Identify which cell holds the provided text, then report its (x, y) central coordinate. 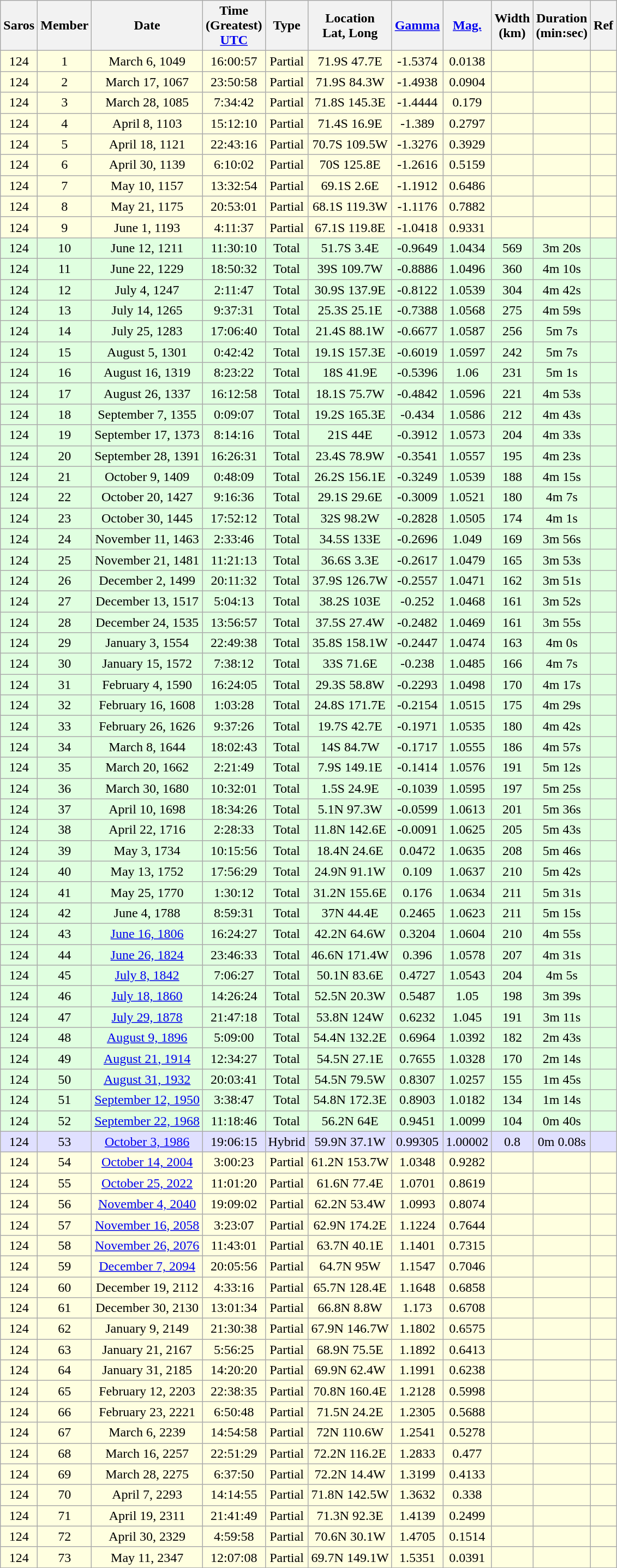
13:01:34 (233, 1308)
5m 36s (562, 809)
162 (512, 580)
Ref (603, 26)
1.5S 24.9E (350, 788)
71 (64, 1516)
6:10:02 (233, 165)
-0.4842 (417, 394)
1:30:12 (233, 892)
4:59:58 (233, 1536)
4m 59s (562, 311)
1.0587 (467, 331)
304 (512, 290)
71.4S 16.9E (350, 123)
0m 0.08s (562, 1142)
46.6N 171.4W (350, 955)
0.8307 (417, 1079)
-1.5374 (417, 61)
-0.3009 (417, 497)
April 7, 2293 (147, 1495)
February 4, 1590 (147, 685)
11:30:10 (233, 248)
28 (64, 622)
48 (64, 1038)
14:54:58 (233, 1433)
0.3204 (417, 934)
17:06:40 (233, 331)
53.8N 124W (350, 1017)
1.1802 (417, 1329)
7 (64, 186)
October 9, 1409 (147, 477)
186 (512, 747)
242 (512, 352)
0.9331 (467, 227)
-0.434 (417, 414)
-0.252 (417, 601)
1.1892 (417, 1350)
0.2797 (467, 123)
0:42:42 (233, 352)
1.0468 (467, 601)
21 (64, 477)
16:24:27 (233, 934)
2m 14s (562, 1059)
197 (512, 788)
7:06:27 (233, 976)
22:38:35 (233, 1391)
August 5, 1301 (147, 352)
3 (64, 103)
73 (64, 1557)
70S 125.8E (350, 165)
1m 45s (562, 1079)
March 28, 2275 (147, 1474)
0.5278 (467, 1433)
5m 43s (562, 830)
18 (64, 414)
1.0515 (467, 705)
March 17, 1067 (147, 82)
24.9N 91.1W (350, 871)
1.0479 (467, 560)
21.4S 88.1W (350, 331)
69 (64, 1474)
10 (64, 248)
72 (64, 1536)
-0.9649 (417, 248)
3:38:47 (233, 1100)
-0.1971 (417, 726)
1.0595 (467, 788)
January 15, 1572 (147, 664)
17:52:12 (233, 518)
January 9, 2149 (147, 1329)
24 (64, 539)
188 (512, 477)
1.0578 (467, 955)
0.7882 (467, 206)
8:59:31 (233, 913)
1.3632 (417, 1495)
August 16, 1319 (147, 373)
1.0485 (467, 664)
June 16, 1806 (147, 934)
4m 29s (562, 705)
3m 39s (562, 996)
-0.2557 (417, 580)
1.0557 (467, 456)
4m 57s (562, 747)
71.3N 92.3E (350, 1516)
Duration(min:sec) (562, 26)
1.0635 (467, 851)
23 (64, 518)
37.5S 27.4W (350, 622)
12:34:27 (233, 1059)
14 (64, 331)
-0.2696 (417, 539)
13:32:54 (233, 186)
-0.2293 (417, 685)
43 (64, 934)
18S 41.9E (350, 373)
1.173 (417, 1308)
275 (512, 311)
8:23:22 (233, 373)
0.6964 (417, 1038)
1.2305 (417, 1412)
4m 5s (562, 976)
29 (64, 643)
27 (64, 601)
4m 17s (562, 685)
231 (512, 373)
134 (512, 1100)
April 22, 1716 (147, 830)
-0.3912 (417, 435)
29.1S 29.6E (350, 497)
August 26, 1337 (147, 394)
71.8S 145.3E (350, 103)
0.5998 (467, 1391)
18:02:43 (233, 747)
0.9282 (467, 1162)
38.2S 103E (350, 601)
70.8N 160.4E (350, 1391)
72.2N 116.2E (350, 1453)
0.7315 (467, 1245)
May 13, 1752 (147, 871)
March 8, 1644 (147, 747)
22:51:29 (233, 1453)
0.8 (512, 1142)
Date (147, 26)
69.1S 2.6E (350, 186)
1.0099 (467, 1121)
45 (64, 976)
13:56:57 (233, 622)
15 (64, 352)
1.045 (467, 1017)
7:38:12 (233, 664)
1.0498 (467, 685)
June 4, 1788 (147, 913)
November 26, 2076 (147, 1245)
360 (512, 269)
56 (64, 1204)
7.9S 149.1E (350, 768)
12:07:08 (233, 1557)
37N 44.4E (350, 913)
1.0257 (467, 1079)
65 (64, 1391)
11:01:20 (233, 1183)
12 (64, 290)
1.0469 (467, 622)
29.3S 58.8W (350, 685)
34.5S 133E (350, 539)
1.0613 (467, 809)
46 (64, 996)
42 (64, 913)
0.4133 (467, 1474)
-0.2828 (417, 518)
256 (512, 331)
67 (64, 1433)
61.2N 153.7W (350, 1162)
November 4, 2040 (147, 1204)
0.396 (417, 955)
1.2541 (417, 1433)
1.0586 (467, 414)
0.8903 (417, 1100)
May 10, 1157 (147, 186)
-0.1414 (417, 768)
9 (64, 227)
1.4705 (417, 1536)
Type (287, 26)
0.176 (417, 892)
49 (64, 1059)
-0.1039 (417, 788)
0.6858 (467, 1287)
36.6S 3.3E (350, 560)
5m 42s (562, 871)
50 (64, 1079)
-0.2482 (417, 622)
1.0496 (467, 269)
20:03:41 (233, 1079)
50.1N 83.6E (350, 976)
54.8N 172.3E (350, 1100)
5m 15s (562, 913)
5 (64, 144)
31 (64, 685)
19:06:15 (233, 1142)
64 (64, 1370)
1.0993 (417, 1204)
0:09:07 (233, 414)
4m 1s (562, 518)
5:04:13 (233, 601)
1.1401 (417, 1245)
1.0555 (467, 747)
0:48:09 (233, 477)
2:11:47 (233, 290)
11:18:46 (233, 1121)
June 26, 1824 (147, 955)
April 8, 1103 (147, 123)
59.9N 37.1W (350, 1142)
-0.3541 (417, 456)
21S 44E (350, 435)
55 (64, 1183)
January 31, 2185 (147, 1370)
6:37:50 (233, 1474)
15:12:10 (233, 123)
0.7644 (467, 1225)
14:26:24 (233, 996)
569 (512, 248)
10:15:56 (233, 851)
182 (512, 1038)
0.8619 (467, 1183)
0.7046 (467, 1266)
4m 23s (562, 456)
-1.1176 (417, 206)
47 (64, 1017)
March 30, 1680 (147, 788)
16:12:58 (233, 394)
-0.8886 (417, 269)
44 (64, 955)
July 4, 1247 (147, 290)
May 3, 1734 (147, 851)
0.5688 (467, 1412)
52 (64, 1121)
-1.0418 (417, 227)
19 (64, 435)
6:50:48 (233, 1412)
51 (64, 1100)
26 (64, 580)
1.0348 (417, 1162)
165 (512, 560)
62.2N 53.4W (350, 1204)
1.0328 (467, 1059)
4m 53s (562, 394)
19.1S 157.3E (350, 352)
November 21, 1481 (147, 560)
23.4S 78.9W (350, 456)
9:37:31 (233, 311)
1.049 (467, 539)
5m 1s (562, 373)
1.0625 (467, 830)
59 (64, 1266)
9:16:36 (233, 497)
62.9N 174.2E (350, 1225)
5m 25s (562, 788)
20:05:56 (233, 1266)
163 (512, 643)
December 24, 1535 (147, 622)
66.8N 8.8W (350, 1308)
December 30, 2130 (147, 1308)
June 1, 1193 (147, 227)
April 30, 1139 (147, 165)
4m 55s (562, 934)
175 (512, 705)
11:21:13 (233, 560)
174 (512, 518)
14:20:20 (233, 1370)
December 2, 1499 (147, 580)
65.7N 128.4E (350, 1287)
October 25, 2022 (147, 1183)
39 (64, 851)
3m 56s (562, 539)
201 (512, 809)
3:23:07 (233, 1225)
May 21, 1175 (147, 206)
December 13, 1517 (147, 601)
5:56:25 (233, 1350)
January 3, 1554 (147, 643)
16:26:31 (233, 456)
5:09:00 (233, 1038)
1.1648 (417, 1287)
0.2499 (467, 1516)
3m 52s (562, 601)
52.5N 20.3W (350, 996)
0.1514 (467, 1536)
0.477 (467, 1453)
20:53:01 (233, 206)
-0.2154 (417, 705)
63.7N 40.1E (350, 1245)
21:47:18 (233, 1017)
October 30, 1445 (147, 518)
18.1S 75.7W (350, 394)
42.2N 64.6W (350, 934)
3m 20s (562, 248)
21:41:49 (233, 1516)
April 19, 2311 (147, 1516)
53 (64, 1142)
72N 110.6W (350, 1433)
207 (512, 955)
14:14:55 (233, 1495)
25 (64, 560)
3m 53s (562, 560)
104 (512, 1121)
2:21:49 (233, 768)
68.9N 75.5E (350, 1350)
1:03:28 (233, 705)
0.6486 (467, 186)
-0.2447 (417, 643)
Mag. (467, 26)
0.338 (467, 1495)
58 (64, 1245)
LocationLat, Long (350, 26)
0.6575 (467, 1329)
205 (512, 830)
22:49:38 (233, 643)
18.4N 24.6E (350, 851)
May 11, 2347 (147, 1557)
39S 109.7W (350, 269)
0.5159 (467, 165)
70.6N 30.1W (350, 1536)
1.0597 (467, 352)
October 14, 2004 (147, 1162)
11 (64, 269)
8:14:16 (233, 435)
1.0637 (467, 871)
August 21, 1914 (147, 1059)
0.3929 (467, 144)
1.0505 (467, 518)
155 (512, 1079)
0.6413 (467, 1350)
1.00002 (467, 1142)
169 (512, 539)
0.0138 (467, 61)
32 (64, 705)
2:33:46 (233, 539)
June 12, 1211 (147, 248)
70.7S 109.5W (350, 144)
2 (64, 82)
8 (64, 206)
May 25, 1770 (147, 892)
4m 0s (562, 643)
1.0182 (467, 1100)
69.9N 62.4W (350, 1370)
0.0904 (467, 82)
June 22, 1229 (147, 269)
56.2N 64E (350, 1121)
1.05 (467, 996)
71.5N 24.2E (350, 1412)
21:30:38 (233, 1329)
16 (64, 373)
1.0634 (467, 892)
37.9S 126.7W (350, 580)
41 (64, 892)
7:34:42 (233, 103)
July 18, 1860 (147, 996)
31.2N 155.6E (350, 892)
35 (64, 768)
71.9S 47.7E (350, 61)
72.2N 14.4W (350, 1474)
-0.6677 (417, 331)
33S 71.6E (350, 664)
0.2465 (417, 913)
4:33:16 (233, 1287)
September 28, 1391 (147, 456)
22 (64, 497)
26.2S 156.1E (350, 477)
16:24:05 (233, 685)
-1.4444 (417, 103)
July 14, 1265 (147, 311)
63 (64, 1350)
0.8074 (467, 1204)
-1.1912 (417, 186)
5.1N 97.3W (350, 809)
March 20, 1662 (147, 768)
51.7S 3.4E (350, 248)
3m 11s (562, 1017)
37 (64, 809)
-0.2617 (417, 560)
30 (64, 664)
71.8N 142.5W (350, 1495)
67.1S 119.8E (350, 227)
April 30, 2329 (147, 1536)
67.9N 146.7W (350, 1329)
4 (64, 123)
23:46:33 (233, 955)
18:50:32 (233, 269)
Gamma (417, 26)
February 16, 1608 (147, 705)
February 26, 1626 (147, 726)
3:00:23 (233, 1162)
166 (512, 664)
February 23, 2221 (147, 1412)
3m 55s (562, 622)
-1.389 (417, 123)
20 (64, 456)
-1.4938 (417, 82)
62 (64, 1329)
-0.3249 (417, 477)
July 29, 1878 (147, 1017)
-0.1717 (417, 747)
Hybrid (287, 1142)
33 (64, 726)
221 (512, 394)
1.1224 (417, 1225)
71.9S 84.3W (350, 82)
36 (64, 788)
198 (512, 996)
1.0568 (467, 311)
60 (64, 1287)
March 28, 1085 (147, 103)
April 10, 1698 (147, 809)
32S 98.2W (350, 518)
9:37:26 (233, 726)
54.4N 132.2E (350, 1038)
208 (512, 851)
20:11:32 (233, 580)
1.3199 (417, 1474)
1.0392 (467, 1038)
4:11:37 (233, 227)
1.0474 (467, 643)
10:32:01 (233, 788)
September 12, 1950 (147, 1100)
-0.6019 (417, 352)
January 21, 2167 (147, 1350)
December 7, 2094 (147, 1266)
4m 43s (562, 414)
70 (64, 1495)
61 (64, 1308)
0.4727 (417, 976)
1 (64, 61)
54.5N 27.1E (350, 1059)
4m 10s (562, 269)
1.1547 (417, 1266)
December 19, 2112 (147, 1287)
1.0623 (467, 913)
1.2128 (417, 1391)
6 (64, 165)
0.7655 (417, 1059)
68.1S 119.3W (350, 206)
16:00:57 (233, 61)
13 (64, 311)
August 31, 1932 (147, 1079)
1.0604 (467, 934)
14S 84.7W (350, 747)
April 18, 1121 (147, 144)
March 16, 2257 (147, 1453)
1m 14s (562, 1100)
54 (64, 1162)
Width(km) (512, 26)
September 17, 1373 (147, 435)
0.109 (417, 871)
August 9, 1896 (147, 1038)
17 (64, 394)
1.0576 (467, 768)
19.7S 42.7E (350, 726)
30.9S 137.9E (350, 290)
69.7N 149.1W (350, 1557)
0m 40s (562, 1121)
4m 15s (562, 477)
July 25, 1283 (147, 331)
19:09:02 (233, 1204)
22:43:16 (233, 144)
February 12, 2203 (147, 1391)
38 (64, 830)
-0.5396 (417, 373)
18:34:26 (233, 809)
35.8S 158.1W (350, 643)
11:43:01 (233, 1245)
0.5487 (417, 996)
1.2833 (417, 1453)
1.0543 (467, 976)
64.7N 95W (350, 1266)
1.0701 (417, 1183)
March 6, 2239 (147, 1433)
1.0434 (467, 248)
1.0596 (467, 394)
October 20, 1427 (147, 497)
1.1991 (417, 1370)
0.179 (467, 103)
-1.3276 (417, 144)
September 22, 1968 (147, 1121)
March 6, 1049 (147, 61)
1.0471 (467, 580)
11.8N 142.6E (350, 830)
2m 43s (562, 1038)
40 (64, 871)
1.06 (467, 373)
Saros (19, 26)
17:56:29 (233, 871)
23:50:58 (233, 82)
2:28:33 (233, 830)
October 3, 1986 (147, 1142)
66 (64, 1412)
4m 33s (562, 435)
54.5N 79.5W (350, 1079)
57 (64, 1225)
-1.2616 (417, 165)
1.5351 (417, 1557)
November 11, 1463 (147, 539)
0.6232 (417, 1017)
24.8S 171.7E (350, 705)
68 (64, 1453)
25.3S 25.1E (350, 311)
1.4139 (417, 1516)
0.6708 (467, 1308)
-0.7388 (417, 311)
Time(Greatest)UTC (233, 26)
-0.238 (417, 664)
61.6N 77.4E (350, 1183)
5m 31s (562, 892)
Member (64, 26)
-0.0599 (417, 809)
0.0391 (467, 1557)
0.6238 (467, 1370)
November 16, 2058 (147, 1225)
4m 31s (562, 955)
5m 46s (562, 851)
195 (512, 456)
-0.0091 (417, 830)
5m 12s (562, 768)
1.0521 (467, 497)
September 7, 1355 (147, 414)
1.0535 (467, 726)
1.0573 (467, 435)
-0.8122 (417, 290)
34 (64, 747)
0.9451 (417, 1121)
3m 51s (562, 580)
212 (512, 414)
19.2S 165.3E (350, 414)
0.99305 (417, 1142)
0.0472 (417, 851)
July 8, 1842 (147, 976)
